Find where the given text appears and provide that cell's center as [x, y] coordinate. 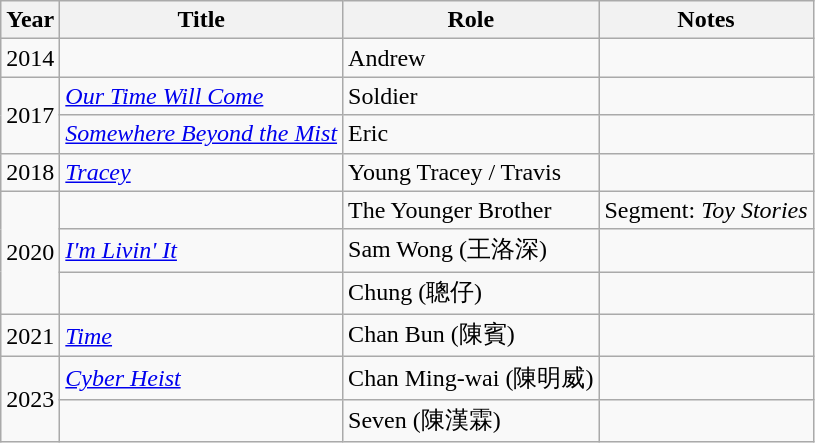
Sam Wong (王洛深) [471, 250]
Eric [471, 134]
Young Tracey / Travis [471, 172]
2023 [30, 400]
Tracey [202, 172]
Cyber Heist [202, 378]
Role [471, 20]
The Younger Brother [471, 210]
2014 [30, 58]
2021 [30, 336]
Andrew [471, 58]
Our Time Will Come [202, 96]
2020 [30, 252]
Seven (陳漢霖) [471, 420]
Chan Bun (陳賓) [471, 336]
Title [202, 20]
Somewhere Beyond the Mist [202, 134]
Segment: Toy Stories [706, 210]
Notes [706, 20]
Soldier [471, 96]
2017 [30, 115]
Chan Ming-wai (陳明威) [471, 378]
Time [202, 336]
Year [30, 20]
Chung (聰仔) [471, 294]
2018 [30, 172]
I'm Livin' It [202, 250]
